From the cell containing the given text, extract its center point as [x, y] coordinate. 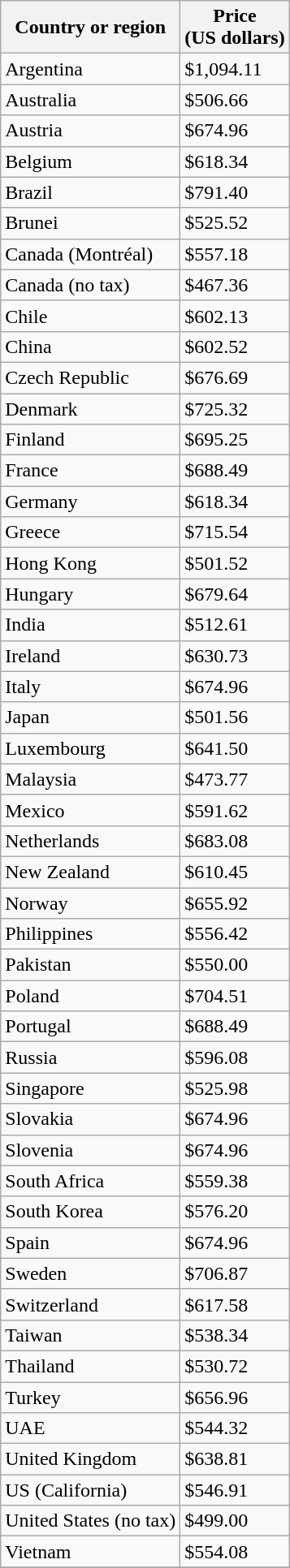
$554.08 [235, 1552]
Belgium [91, 162]
$725.32 [235, 408]
$544.32 [235, 1428]
$704.51 [235, 996]
Greece [91, 532]
South Korea [91, 1212]
$525.52 [235, 223]
$559.38 [235, 1181]
Pakistan [91, 965]
Mexico [91, 810]
Australia [91, 100]
Slovakia [91, 1119]
New Zealand [91, 872]
United Kingdom [91, 1459]
$557.18 [235, 254]
Malaysia [91, 779]
$473.77 [235, 779]
United States (no tax) [91, 1521]
Hong Kong [91, 563]
$501.56 [235, 717]
$591.62 [235, 810]
UAE [91, 1428]
$617.58 [235, 1304]
$512.61 [235, 625]
Canada (no tax) [91, 285]
Spain [91, 1243]
Hungary [91, 594]
$683.08 [235, 841]
Philippines [91, 934]
$656.96 [235, 1397]
France [91, 471]
Canada (Montréal) [91, 254]
US (California) [91, 1490]
$610.45 [235, 872]
$501.52 [235, 563]
Denmark [91, 408]
Argentina [91, 69]
$630.73 [235, 656]
$576.20 [235, 1212]
$695.25 [235, 440]
Russia [91, 1058]
Turkey [91, 1397]
Switzerland [91, 1304]
$602.13 [235, 316]
$638.81 [235, 1459]
Italy [91, 687]
India [91, 625]
$525.98 [235, 1088]
Price(US dollars) [235, 28]
Portugal [91, 1027]
$679.64 [235, 594]
$596.08 [235, 1058]
$506.66 [235, 100]
$655.92 [235, 903]
$706.87 [235, 1273]
Czech Republic [91, 377]
$556.42 [235, 934]
$530.72 [235, 1366]
$467.36 [235, 285]
Brunei [91, 223]
Norway [91, 903]
Sweden [91, 1273]
Luxembourg [91, 748]
Taiwan [91, 1335]
$546.91 [235, 1490]
$538.34 [235, 1335]
Finland [91, 440]
Ireland [91, 656]
Austria [91, 131]
Country or region [91, 28]
$602.52 [235, 347]
$676.69 [235, 377]
Netherlands [91, 841]
Thailand [91, 1366]
$1,094.11 [235, 69]
$550.00 [235, 965]
$641.50 [235, 748]
$715.54 [235, 532]
Chile [91, 316]
Brazil [91, 192]
South Africa [91, 1181]
Slovenia [91, 1150]
Japan [91, 717]
$791.40 [235, 192]
Singapore [91, 1088]
Poland [91, 996]
Vietnam [91, 1552]
Germany [91, 502]
China [91, 347]
$499.00 [235, 1521]
